Scan for the cell matching the given text and deliver its [X, Y] coordinate at center. 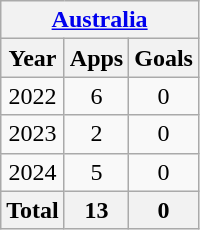
2 [96, 134]
2024 [33, 172]
Apps [96, 58]
13 [96, 210]
2022 [33, 96]
Total [33, 210]
Goals [164, 58]
6 [96, 96]
5 [96, 172]
2023 [33, 134]
Year [33, 58]
Australia [100, 20]
